Find where the given text appears and provide that cell's center as (x, y) coordinate. 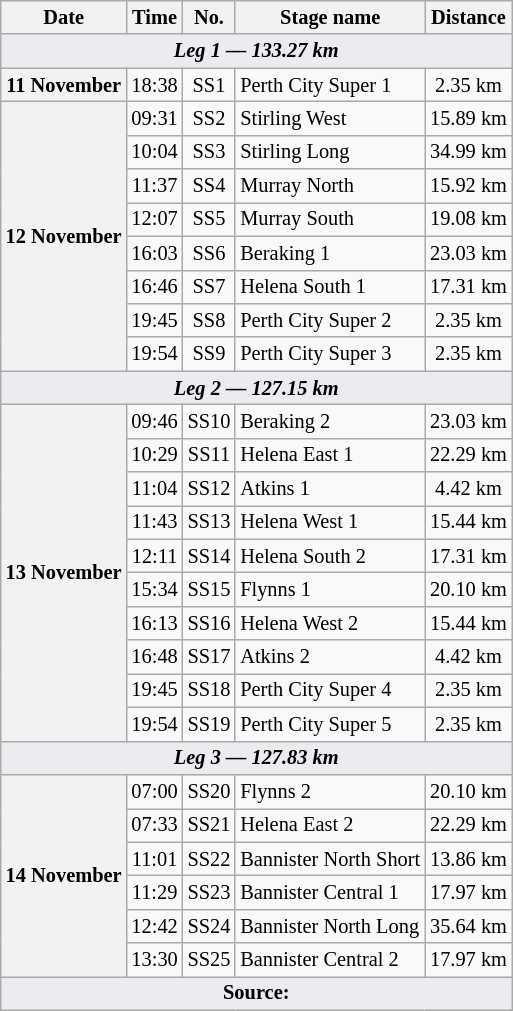
12 November (64, 236)
16:03 (154, 253)
SS19 (210, 724)
10:29 (154, 455)
SS8 (210, 320)
12:07 (154, 219)
Source: (256, 993)
09:46 (154, 421)
14 November (64, 875)
SS4 (210, 186)
Helena West 1 (330, 522)
Perth City Super 1 (330, 85)
Murray North (330, 186)
SS7 (210, 287)
15:34 (154, 589)
34.99 km (468, 152)
16:46 (154, 287)
SS16 (210, 623)
16:48 (154, 657)
SS17 (210, 657)
Helena East 2 (330, 825)
Atkins 2 (330, 657)
Bannister Central 1 (330, 892)
Beraking 2 (330, 421)
11:43 (154, 522)
Leg 2 — 127.15 km (256, 388)
SS11 (210, 455)
07:00 (154, 791)
12:11 (154, 556)
Flynns 1 (330, 589)
SS21 (210, 825)
Date (64, 17)
Beraking 1 (330, 253)
Helena South 1 (330, 287)
SS9 (210, 354)
11 November (64, 85)
SS1 (210, 85)
Time (154, 17)
19.08 km (468, 219)
SS13 (210, 522)
Perth City Super 5 (330, 724)
Stirling Long (330, 152)
10:04 (154, 152)
Helena East 1 (330, 455)
09:31 (154, 118)
SS20 (210, 791)
11:29 (154, 892)
13:30 (154, 960)
15.89 km (468, 118)
Stirling West (330, 118)
SS2 (210, 118)
SS5 (210, 219)
SS22 (210, 859)
35.64 km (468, 926)
11:04 (154, 489)
11:37 (154, 186)
SS14 (210, 556)
Distance (468, 17)
13.86 km (468, 859)
18:38 (154, 85)
16:13 (154, 623)
SS15 (210, 589)
SS12 (210, 489)
Helena West 2 (330, 623)
Perth City Super 4 (330, 690)
SS18 (210, 690)
SS25 (210, 960)
Stage name (330, 17)
SS10 (210, 421)
SS6 (210, 253)
No. (210, 17)
SS3 (210, 152)
Atkins 1 (330, 489)
Murray South (330, 219)
13 November (64, 572)
SS24 (210, 926)
Bannister North Short (330, 859)
Perth City Super 2 (330, 320)
Bannister North Long (330, 926)
Perth City Super 3 (330, 354)
Bannister Central 2 (330, 960)
12:42 (154, 926)
07:33 (154, 825)
Flynns 2 (330, 791)
SS23 (210, 892)
Helena South 2 (330, 556)
11:01 (154, 859)
Leg 3 — 127.83 km (256, 758)
Leg 1 — 133.27 km (256, 51)
15.92 km (468, 186)
